Detect which cell encompasses the target text, then output its (X, Y) center coordinate. 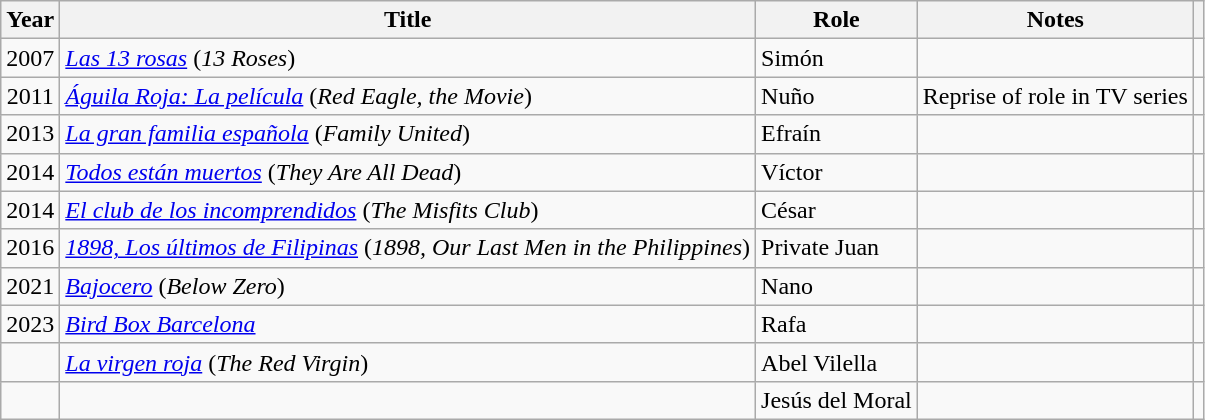
2021 (30, 286)
Bird Box Barcelona (408, 324)
Abel Vilella (837, 362)
César (837, 210)
2016 (30, 248)
2011 (30, 96)
Title (408, 20)
La virgen roja (The Red Virgin) (408, 362)
Águila Roja: La película (Red Eagle, the Movie) (408, 96)
2013 (30, 134)
La gran familia española (Family United) (408, 134)
Rafa (837, 324)
Notes (1055, 20)
Year (30, 20)
Víctor (837, 172)
El club de los incomprendidos (The Misfits Club) (408, 210)
Private Juan (837, 248)
Nuño (837, 96)
Las 13 rosas (13 Roses) (408, 58)
Efraín (837, 134)
Jesús del Moral (837, 400)
2023 (30, 324)
Todos están muertos (They Are All Dead) (408, 172)
2007 (30, 58)
1898, Los últimos de Filipinas (1898, Our Last Men in the Philippines) (408, 248)
Bajocero (Below Zero) (408, 286)
Role (837, 20)
Nano (837, 286)
Reprise of role in TV series (1055, 96)
Simón (837, 58)
